From the cell containing the given text, extract its center point as (X, Y) coordinate. 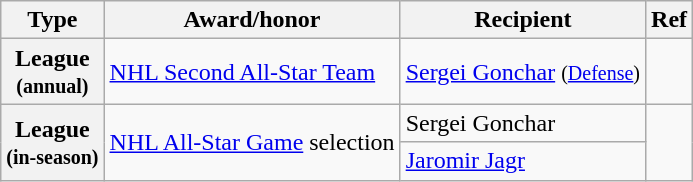
Type (52, 20)
NHL All-Star Game selection (252, 142)
Jaromir Jagr (522, 161)
League(in-season) (52, 142)
Sergei Gonchar (Defense) (522, 72)
Award/honor (252, 20)
League(annual) (52, 72)
NHL Second All-Star Team (252, 72)
Ref (670, 20)
Sergei Gonchar (522, 123)
Recipient (522, 20)
